Scan for the cell matching the given text and deliver its (x, y) coordinate at center. 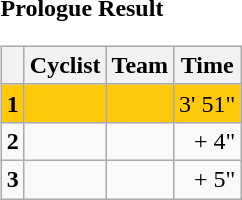
+ 5" (208, 179)
3 (12, 179)
Team (140, 65)
3' 51" (208, 103)
2 (12, 141)
1 (12, 103)
Cyclist (65, 65)
Time (208, 65)
+ 4" (208, 141)
